Return the (X, Y) coordinate for the center point of the cell that contains the specified text.  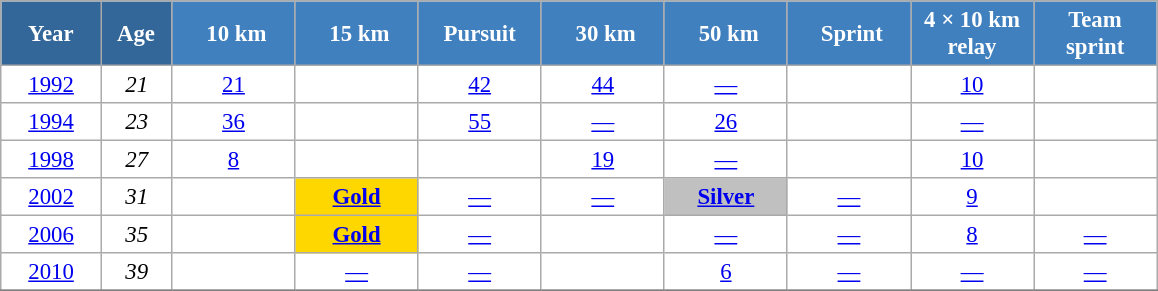
55 (480, 122)
Sprint (848, 34)
Team sprint (1096, 34)
19 (602, 160)
9 (972, 197)
27 (136, 160)
4 × 10 km relay (972, 34)
23 (136, 122)
1998 (52, 160)
Silver (726, 197)
Pursuit (480, 34)
44 (602, 85)
2002 (52, 197)
31 (136, 197)
36 (234, 122)
50 km (726, 34)
30 km (602, 34)
1992 (52, 85)
42 (480, 85)
Age (136, 34)
Year (52, 34)
10 km (234, 34)
2006 (52, 235)
15 km (356, 34)
35 (136, 235)
1994 (52, 122)
26 (726, 122)
